Find where the given text appears and provide that cell's center as [X, Y] coordinate. 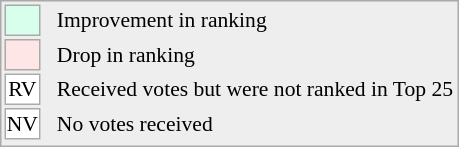
Improvement in ranking [254, 20]
RV [22, 90]
NV [22, 124]
No votes received [254, 124]
Drop in ranking [254, 55]
Received votes but were not ranked in Top 25 [254, 90]
